Provide the [X, Y] coordinate of the cell's center where the given text is located.  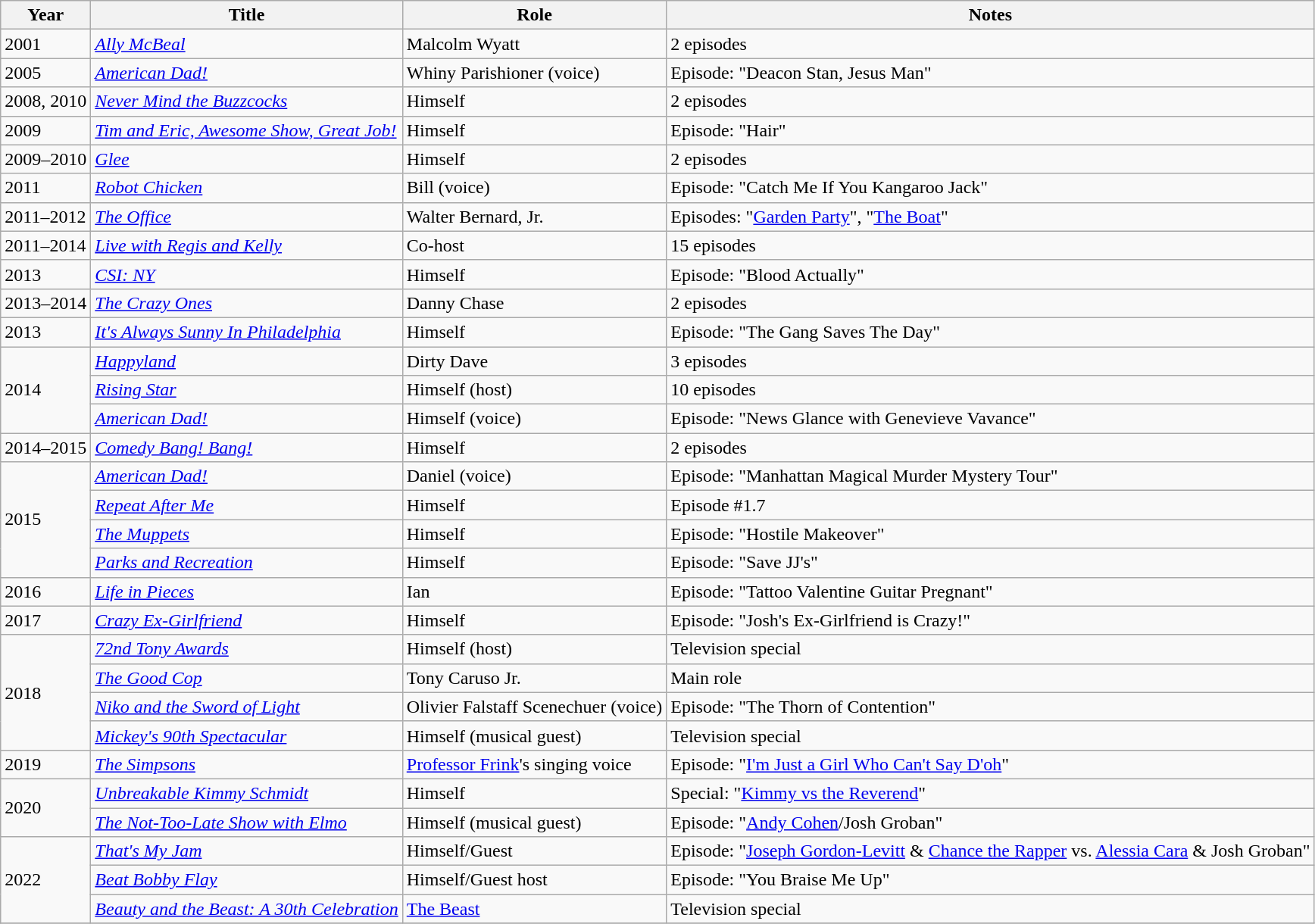
Rising Star [247, 390]
2009 [45, 130]
Episode: "News Glance with Genevieve Vavance" [991, 419]
Episode: "Hair" [991, 130]
Repeat After Me [247, 505]
2014 [45, 390]
Episode: "Catch Me If You Kangaroo Jack" [991, 188]
Olivier Falstaff Scenechuer (voice) [534, 707]
2001 [45, 44]
Parks and Recreation [247, 563]
Episode: "Andy Cohen/Josh Groban" [991, 822]
Never Mind the Buzzcocks [247, 101]
Bill (voice) [534, 188]
The Good Cop [247, 678]
Malcolm Wyatt [534, 44]
Live with Regis and Kelly [247, 245]
Ian [534, 592]
CSI: NY [247, 274]
The Muppets [247, 534]
Daniel (voice) [534, 476]
Episode: "Blood Actually" [991, 274]
It's Always Sunny In Philadelphia [247, 332]
2008, 2010 [45, 101]
10 episodes [991, 390]
Main role [991, 678]
Robot Chicken [247, 188]
Episode: "Joseph Gordon-Levitt & Chance the Rapper vs. Alessia Cara & Josh Groban" [991, 851]
Mickey's 90th Spectacular [247, 735]
Episode #1.7 [991, 505]
That's My Jam [247, 851]
Episode: "Tattoo Valentine Guitar Pregnant" [991, 592]
Himself/Guest [534, 851]
Crazy Ex-Girlfriend [247, 620]
15 episodes [991, 245]
2022 [45, 880]
2011–2014 [45, 245]
Glee [247, 159]
2013–2014 [45, 303]
Co-host [534, 245]
Beauty and the Beast: A 30th Celebration [247, 909]
2014–2015 [45, 448]
Comedy Bang! Bang! [247, 448]
2018 [45, 692]
Year [45, 15]
Tim and Eric, Awesome Show, Great Job! [247, 130]
Episode: "Manhattan Magical Murder Mystery Tour" [991, 476]
Tony Caruso Jr. [534, 678]
Life in Pieces [247, 592]
2005 [45, 73]
Himself/Guest host [534, 880]
Episode: "Deacon Stan, Jesus Man" [991, 73]
Happyland [247, 361]
Notes [991, 15]
Himself (voice) [534, 419]
2019 [45, 764]
Beat Bobby Flay [247, 880]
2011–2012 [45, 217]
2015 [45, 520]
The Crazy Ones [247, 303]
2016 [45, 592]
Special: "Kimmy vs the Reverend" [991, 793]
Danny Chase [534, 303]
Episode: "Save JJ's" [991, 563]
Episode: "I'm Just a Girl Who Can't Say D'oh" [991, 764]
2009–2010 [45, 159]
Episode: "Josh's Ex-Girlfriend is Crazy!" [991, 620]
Professor Frink's singing voice [534, 764]
Episode: "The Gang Saves The Day" [991, 332]
The Beast [534, 909]
2011 [45, 188]
Title [247, 15]
Dirty Dave [534, 361]
Niko and the Sword of Light [247, 707]
72nd Tony Awards [247, 649]
Episode: "The Thorn of Contention" [991, 707]
Unbreakable Kimmy Schmidt [247, 793]
Role [534, 15]
The Simpsons [247, 764]
Walter Bernard, Jr. [534, 217]
The Not-Too-Late Show with Elmo [247, 822]
Whiny Parishioner (voice) [534, 73]
Ally McBeal [247, 44]
2020 [45, 807]
Episode: "Hostile Makeover" [991, 534]
The Office [247, 217]
2017 [45, 620]
Episodes: "Garden Party", "The Boat" [991, 217]
Episode: "You Braise Me Up" [991, 880]
3 episodes [991, 361]
